Scan for the cell matching the given text and deliver its (x, y) coordinate at center. 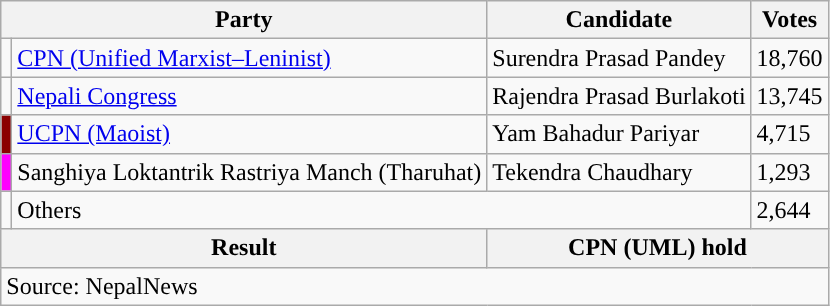
Source: NepalNews (414, 286)
Nepali Congress (250, 96)
Sanghiya Loktantrik Rastriya Manch (Tharuhat) (250, 172)
13,745 (790, 96)
Votes (790, 20)
Surendra Prasad Pandey (619, 58)
Party (244, 20)
18,760 (790, 58)
Candidate (619, 20)
Yam Bahadur Pariyar (619, 134)
Tekendra Chaudhary (619, 172)
Rajendra Prasad Burlakoti (619, 96)
UCPN (Maoist) (250, 134)
Result (244, 248)
2,644 (790, 210)
CPN (UML) hold (658, 248)
Others (382, 210)
CPN (Unified Marxist–Leninist) (250, 58)
4,715 (790, 134)
1,293 (790, 172)
